Extract the [X, Y] coordinate from the center of the cell holding the provided text.  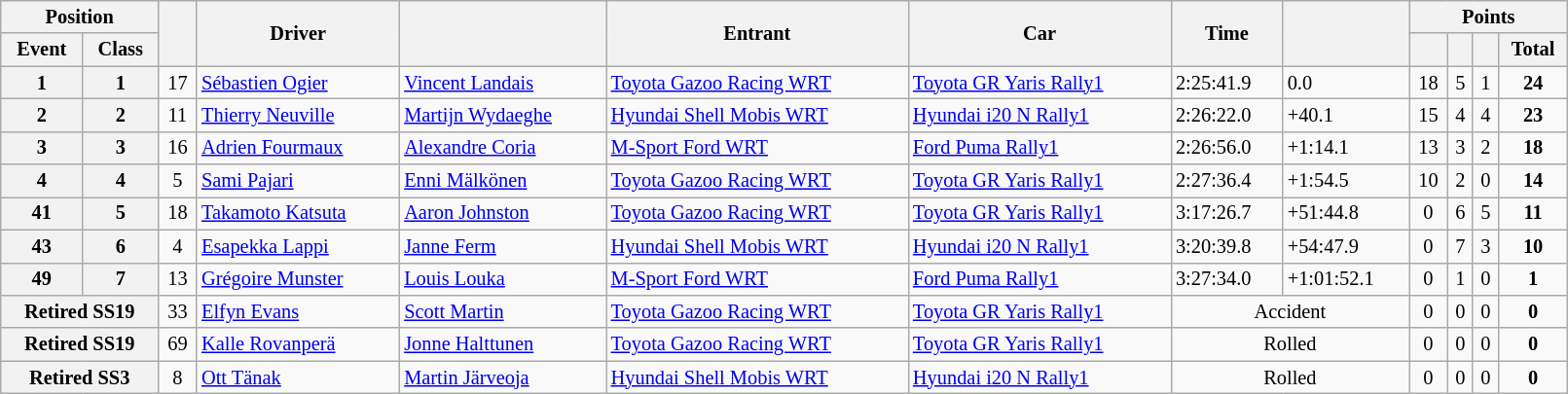
Kalle Rovanperä [298, 344]
2:27:36.4 [1226, 181]
2:26:56.0 [1226, 148]
3:17:26.7 [1226, 213]
Louis Louka [502, 279]
Scott Martin [502, 311]
Total [1532, 50]
Jonne Halttunen [502, 344]
Position [80, 17]
Vincent Landais [502, 83]
14 [1532, 181]
Adrien Fourmaux [298, 148]
+1:54.5 [1346, 181]
Grégoire Munster [298, 279]
23 [1532, 115]
24 [1532, 83]
Event [42, 50]
Accident [1291, 311]
Elfyn Evans [298, 311]
Martin Järveoja [502, 377]
+54:47.9 [1346, 246]
Thierry Neuville [298, 115]
Retired SS3 [80, 377]
Time [1226, 33]
Aaron Johnston [502, 213]
3:20:39.8 [1226, 246]
16 [177, 148]
Ott Tänak [298, 377]
43 [42, 246]
Class [121, 50]
Car [1039, 33]
Takamoto Katsuta [298, 213]
0.0 [1346, 83]
Martijn Wydaeghe [502, 115]
Esapekka Lappi [298, 246]
Points [1489, 17]
33 [177, 311]
69 [177, 344]
Entrant [757, 33]
2:26:22.0 [1226, 115]
+1:14.1 [1346, 148]
17 [177, 83]
Driver [298, 33]
+51:44.8 [1346, 213]
Sami Pajari [298, 181]
15 [1429, 115]
+1:01:52.1 [1346, 279]
Janne Ferm [502, 246]
8 [177, 377]
2:25:41.9 [1226, 83]
Enni Mälkönen [502, 181]
49 [42, 279]
3:27:34.0 [1226, 279]
+40.1 [1346, 115]
Alexandre Coria [502, 148]
41 [42, 213]
Sébastien Ogier [298, 83]
